Return the [X, Y] coordinate for the center point of the cell that contains the specified text.  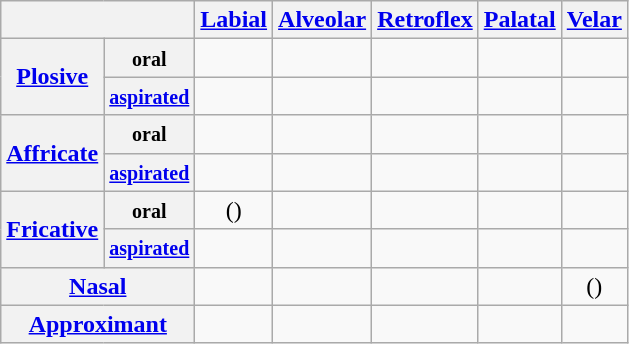
Approximant [98, 324]
Nasal [98, 286]
Velar [594, 20]
Fricative [52, 229]
Labial [234, 20]
Alveolar [322, 20]
Retroflex [426, 20]
Plosive [52, 77]
Affricate [52, 153]
Palatal [520, 20]
